For the text-containing cell, return its midpoint in (x, y) coordinate format. 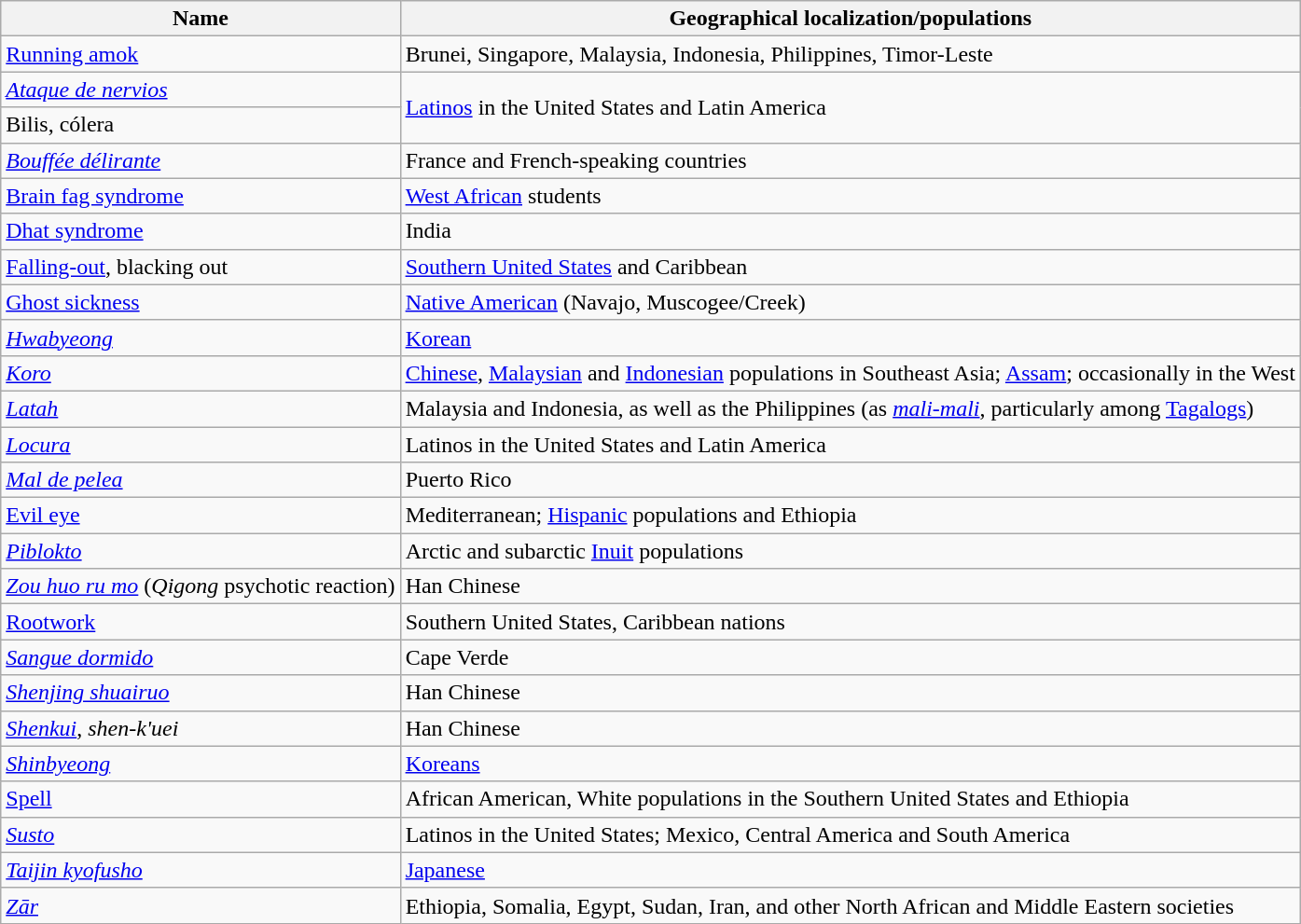
Southern United States, Caribbean nations (851, 622)
Running amok (201, 54)
Southern United States and Caribbean (851, 267)
Brunei, Singapore, Malaysia, Indonesia, Philippines, Timor-Leste (851, 54)
African American, White populations in the Southern United States and Ethiopia (851, 799)
Falling-out, blacking out (201, 267)
Shenkui, shen-k'uei (201, 728)
Latinos in the United States; Mexico, Central America and South America (851, 834)
Koreans (851, 764)
Puerto Rico (851, 480)
Piblokto (201, 551)
France and French-speaking countries (851, 160)
Latah (201, 408)
Hwabyeong (201, 338)
Cape Verde (851, 657)
Dhat syndrome (201, 231)
Name (201, 19)
Ataque de nervios (201, 90)
Ghost sickness (201, 302)
Native American (Navajo, Muscogee/Creek) (851, 302)
Bouffée délirante (201, 160)
Shinbyeong (201, 764)
Bilis, cólera (201, 125)
Mediterranean; Hispanic populations and Ethiopia (851, 516)
Rootwork (201, 622)
Koro (201, 373)
Brain fag syndrome (201, 196)
Arctic and subarctic Inuit populations (851, 551)
Korean (851, 338)
Sangue dormido (201, 657)
Shenjing shuairuo (201, 693)
India (851, 231)
Locura (201, 445)
West African students (851, 196)
Evil eye (201, 516)
Chinese, Malaysian and Indonesian populations in Southeast Asia; Assam; occasionally in the West (851, 373)
Ethiopia, Somalia, Egypt, Sudan, Iran, and other North African and Middle Eastern societies (851, 905)
Zou huo ru mo (Qigong psychotic reaction) (201, 586)
Taijin kyofusho (201, 870)
Mal de pelea (201, 480)
Spell (201, 799)
Susto (201, 834)
Malaysia and Indonesia, as well as the Philippines (as mali-mali, particularly among Tagalogs) (851, 408)
Geographical localization/populations (851, 19)
Japanese (851, 870)
Zār (201, 905)
